Find where the given text appears and provide that cell's center as (x, y) coordinate. 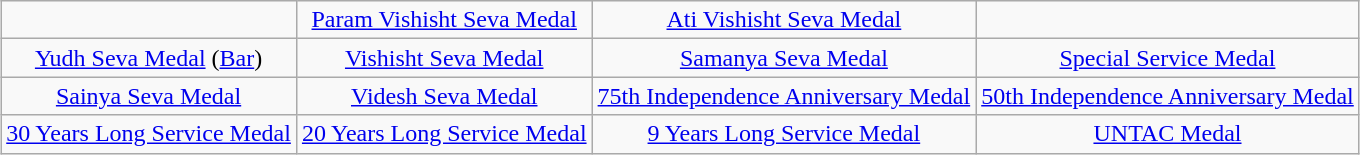
UNTAC Medal (1168, 134)
Vishisht Seva Medal (444, 58)
9 Years Long Service Medal (784, 134)
Videsh Seva Medal (444, 96)
75th Independence Anniversary Medal (784, 96)
20 Years Long Service Medal (444, 134)
Sainya Seva Medal (149, 96)
50th Independence Anniversary Medal (1168, 96)
Samanya Seva Medal (784, 58)
30 Years Long Service Medal (149, 134)
Param Vishisht Seva Medal (444, 20)
Ati Vishisht Seva Medal (784, 20)
Special Service Medal (1168, 58)
Yudh Seva Medal (Bar) (149, 58)
